For the text-containing cell, return its midpoint in (X, Y) coordinate format. 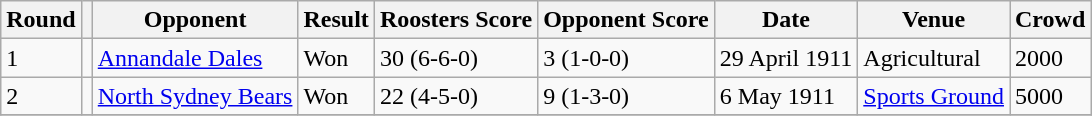
Crowd (1050, 20)
29 April 1911 (786, 58)
Date (786, 20)
3 (1-0-0) (626, 58)
1 (41, 58)
30 (6-6-0) (456, 58)
6 May 1911 (786, 96)
Opponent (195, 20)
2000 (1050, 58)
Sports Ground (934, 96)
2 (41, 96)
North Sydney Bears (195, 96)
Roosters Score (456, 20)
5000 (1050, 96)
22 (4-5-0) (456, 96)
Round (41, 20)
Opponent Score (626, 20)
Annandale Dales (195, 58)
9 (1-3-0) (626, 96)
Result (336, 20)
Venue (934, 20)
Agricultural (934, 58)
